Search for the cell housing the specified text and yield its (x, y) center coordinate. 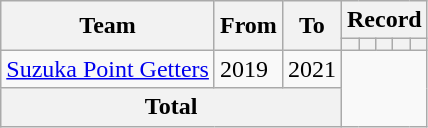
Total (172, 107)
2019 (248, 69)
2021 (312, 69)
Team (108, 26)
Record (384, 20)
Suzuka Point Getters (108, 69)
From (248, 26)
To (312, 26)
